Search for the cell housing the specified text and yield its [X, Y] center coordinate. 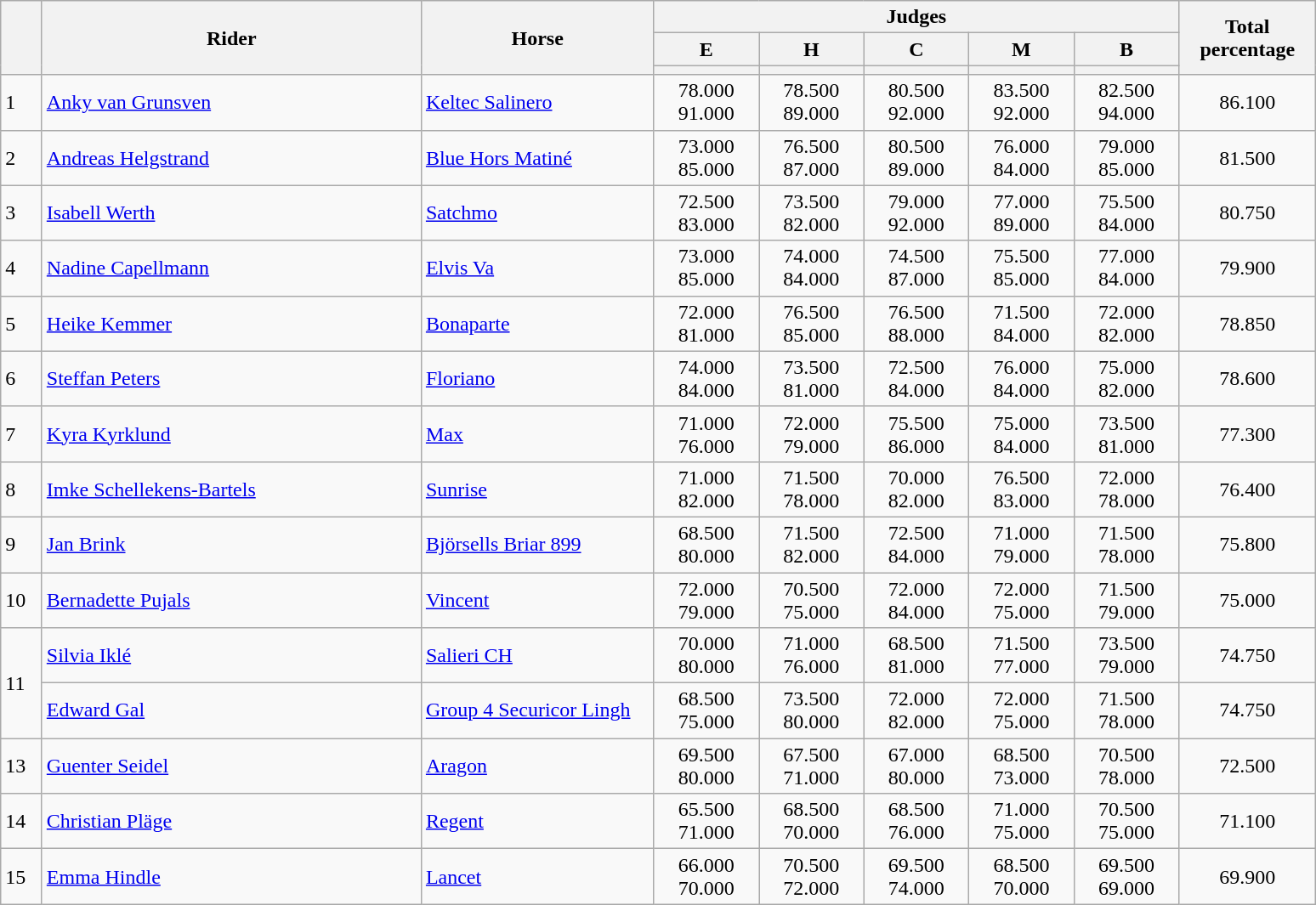
Emma Hindle [231, 877]
79.900 [1248, 269]
71.50077.000 [1022, 656]
Lancet [537, 877]
Salieri CH [537, 656]
Blue Hors Matiné [537, 158]
C [916, 49]
71.00075.000 [1022, 821]
69.50074.000 [916, 877]
82.50094.000 [1126, 102]
2 [22, 158]
4 [22, 269]
68.50081.000 [916, 656]
E [706, 49]
71.00079.000 [1022, 544]
76.50087.000 [811, 158]
71.50079.000 [1126, 600]
72.00078.000 [1126, 489]
3 [22, 212]
79.00085.000 [1126, 158]
73.50082.000 [811, 212]
86.100 [1248, 102]
11 [22, 683]
14 [22, 821]
69.50080.000 [706, 766]
Judges [916, 17]
72.50083.000 [706, 212]
67.50071.000 [811, 766]
Guenter Seidel [231, 766]
77.300 [1248, 433]
73.50080.000 [811, 710]
69.900 [1248, 877]
80.50089.000 [916, 158]
79.00092.000 [916, 212]
Anky van Grunsven [231, 102]
Sunrise [537, 489]
72.00084.000 [916, 600]
Rider [231, 37]
Heike Kemmer [231, 323]
5 [22, 323]
Regent [537, 821]
Max [537, 433]
Isabell Werth [231, 212]
75.50086.000 [916, 433]
75.50084.000 [1126, 212]
75.00082.000 [1126, 379]
71.00082.000 [706, 489]
77.00084.000 [1126, 269]
78.850 [1248, 323]
72.500 [1248, 766]
72.00081.000 [706, 323]
80.50092.000 [916, 102]
66.00070.000 [706, 877]
71.100 [1248, 821]
76.50088.000 [916, 323]
68.50076.000 [916, 821]
78.600 [1248, 379]
10 [22, 600]
Bonaparte [537, 323]
78.00091.000 [706, 102]
Horse [537, 37]
71.50084.000 [1022, 323]
Group 4 Securicor Lingh [537, 710]
78.50089.000 [811, 102]
74.50087.000 [916, 269]
75.00084.000 [1022, 433]
83.50092.000 [1022, 102]
Nadine Capellmann [231, 269]
Steffan Peters [231, 379]
73.50079.000 [1126, 656]
67.00080.000 [916, 766]
81.500 [1248, 158]
Floriano [537, 379]
70.50078.000 [1126, 766]
Kyra Kyrklund [231, 433]
Total percentage [1248, 37]
H [811, 49]
65.50071.000 [706, 821]
7 [22, 433]
68.50073.000 [1022, 766]
70.50072.000 [811, 877]
Imke Schellekens-Bartels [231, 489]
76.400 [1248, 489]
Keltec Salinero [537, 102]
70.00080.000 [706, 656]
Aragon [537, 766]
68.50080.000 [706, 544]
75.800 [1248, 544]
15 [22, 877]
76.50083.000 [1022, 489]
Christian Pläge [231, 821]
77.00089.000 [1022, 212]
6 [22, 379]
Jan Brink [231, 544]
Silvia Iklé [231, 656]
76.50085.000 [811, 323]
9 [22, 544]
69.50069.000 [1126, 877]
68.50075.000 [706, 710]
Satchmo [537, 212]
M [1022, 49]
13 [22, 766]
Edward Gal [231, 710]
1 [22, 102]
80.750 [1248, 212]
75.50085.000 [1022, 269]
Andreas Helgstrand [231, 158]
Vincent [537, 600]
8 [22, 489]
75.000 [1248, 600]
Elvis Va [537, 269]
Bernadette Pujals [231, 600]
Björsells Briar 899 [537, 544]
71.50082.000 [811, 544]
B [1126, 49]
70.00082.000 [916, 489]
